Pinpoint the cell where the given text exists, returning its [X, Y] midpoint coordinate. 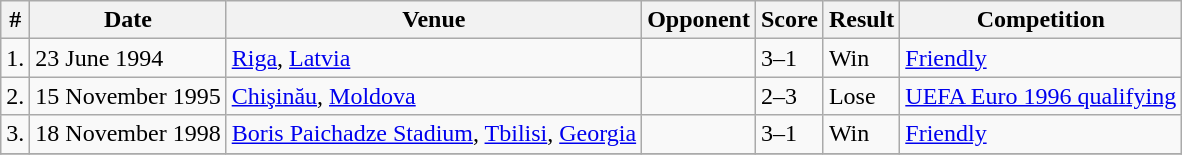
Lose [861, 96]
Riga, Latvia [434, 58]
Result [861, 20]
Opponent [699, 20]
UEFA Euro 1996 qualifying [1041, 96]
1. [16, 58]
23 June 1994 [128, 58]
Chişinău, Moldova [434, 96]
Competition [1041, 20]
Score [789, 20]
18 November 1998 [128, 134]
2–3 [789, 96]
15 November 1995 [128, 96]
# [16, 20]
Boris Paichadze Stadium, Tbilisi, Georgia [434, 134]
2. [16, 96]
Date [128, 20]
3. [16, 134]
Venue [434, 20]
